Detect which cell encompasses the target text, then output its (X, Y) center coordinate. 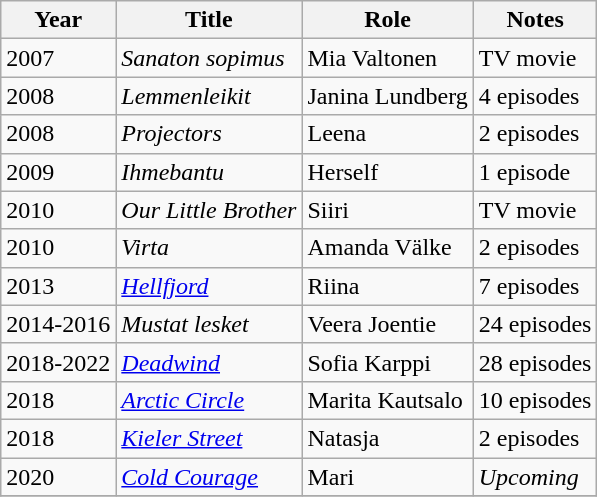
Projectors (209, 134)
Mari (388, 477)
Arctic Circle (209, 400)
Mustat lesket (209, 324)
Natasja (388, 438)
Herself (388, 172)
2014-2016 (58, 324)
Lemmenleikit (209, 96)
Leena (388, 134)
Marita Kautsalo (388, 400)
Deadwind (209, 362)
Sofia Karppi (388, 362)
Siiri (388, 210)
2020 (58, 477)
Janina Lundberg (388, 96)
Virta (209, 248)
7 episodes (535, 286)
Notes (535, 20)
Cold Courage (209, 477)
Title (209, 20)
2013 (58, 286)
Riina (388, 286)
28 episodes (535, 362)
2009 (58, 172)
4 episodes (535, 96)
Upcoming (535, 477)
2007 (58, 58)
2018-2022 (58, 362)
Role (388, 20)
Kieler Street (209, 438)
1 episode (535, 172)
24 episodes (535, 324)
Year (58, 20)
Sanaton sopimus (209, 58)
10 episodes (535, 400)
Ihmebantu (209, 172)
Mia Valtonen (388, 58)
Veera Joentie (388, 324)
Our Little Brother (209, 210)
Hellfjord (209, 286)
Amanda Välke (388, 248)
